Return (x, y) of the center of cell containing provided text 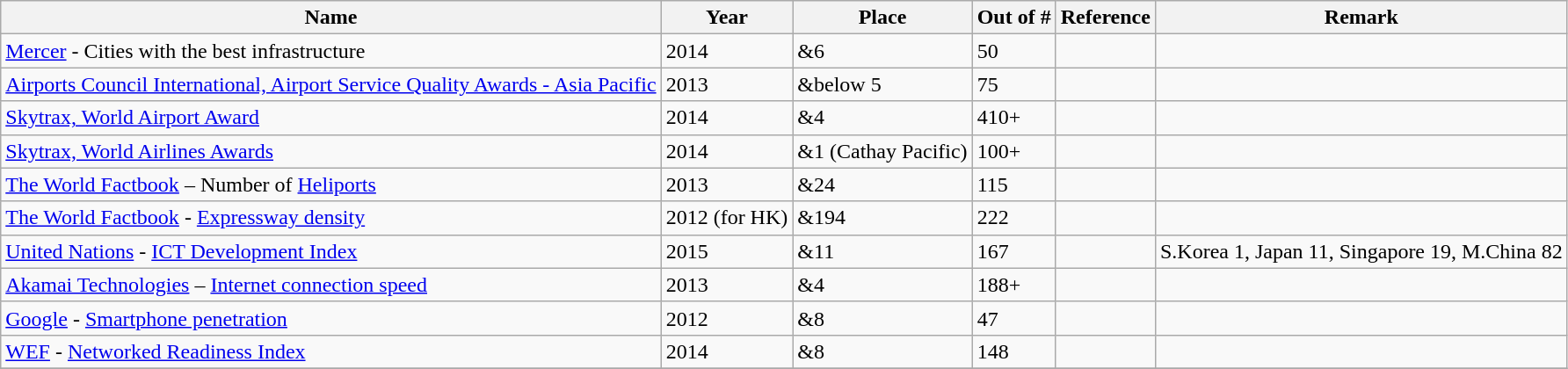
Mercer - Cities with the best infrastructure (330, 51)
50 (1014, 51)
Name (330, 18)
75 (1014, 84)
&24 (882, 184)
WEF - Networked Readiness Index (330, 351)
Airports Council International, Airport Service Quality Awards - Asia Pacific (330, 84)
United Nations - ICT Development Index (330, 251)
Akamai Technologies – Internet connection speed (330, 285)
Remark (1361, 18)
47 (1014, 318)
Place (882, 18)
S.Korea 1, Japan 11, Singapore 19, M.China 82 (1361, 251)
&1 (Cathay Pacific) (882, 151)
2012 (for HK) (727, 218)
&below 5 (882, 84)
Out of # (1014, 18)
115 (1014, 184)
&11 (882, 251)
Skytrax, World Airport Award (330, 118)
410+ (1014, 118)
Skytrax, World Airlines Awards (330, 151)
The World Factbook – Number of Heliports (330, 184)
188+ (1014, 285)
148 (1014, 351)
2015 (727, 251)
Reference (1106, 18)
167 (1014, 251)
100+ (1014, 151)
2012 (727, 318)
&6 (882, 51)
The World Factbook - Expressway density (330, 218)
222 (1014, 218)
Google - Smartphone penetration (330, 318)
&194 (882, 218)
Year (727, 18)
